Capture the cell that displays the provided text and extract its (x, y) central coordinate. 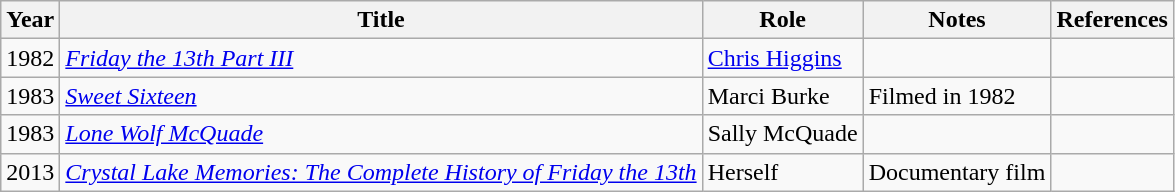
Sweet Sixteen (381, 96)
Documentary film (957, 172)
Title (381, 20)
Year (30, 20)
Friday the 13th Part III (381, 58)
Sally McQuade (782, 134)
1982 (30, 58)
Lone Wolf McQuade (381, 134)
Herself (782, 172)
2013 (30, 172)
Notes (957, 20)
References (1112, 20)
Chris Higgins (782, 58)
Crystal Lake Memories: The Complete History of Friday the 13th (381, 172)
Marci Burke (782, 96)
Filmed in 1982 (957, 96)
Role (782, 20)
